Identify which cell holds the provided text, then report its [X, Y] central coordinate. 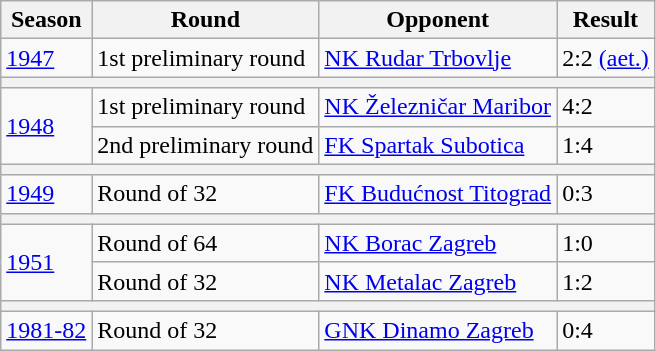
1:4 [606, 145]
0:4 [606, 330]
NK Rudar Trbovlje [438, 58]
1:2 [606, 281]
4:2 [606, 107]
NK Metalac Zagreb [438, 281]
2:2 (aet.) [606, 58]
Opponent [438, 20]
GNK Dinamo Zagreb [438, 330]
0:3 [606, 194]
FK Spartak Subotica [438, 145]
Round [206, 20]
NK Železničar Maribor [438, 107]
1981-82 [46, 330]
1:0 [606, 243]
Result [606, 20]
1948 [46, 126]
NK Borac Zagreb [438, 243]
2nd preliminary round [206, 145]
Round of 64 [206, 243]
1951 [46, 262]
Season [46, 20]
FK Budućnost Titograd [438, 194]
1947 [46, 58]
1949 [46, 194]
